Search for the cell housing the specified text and yield its (x, y) center coordinate. 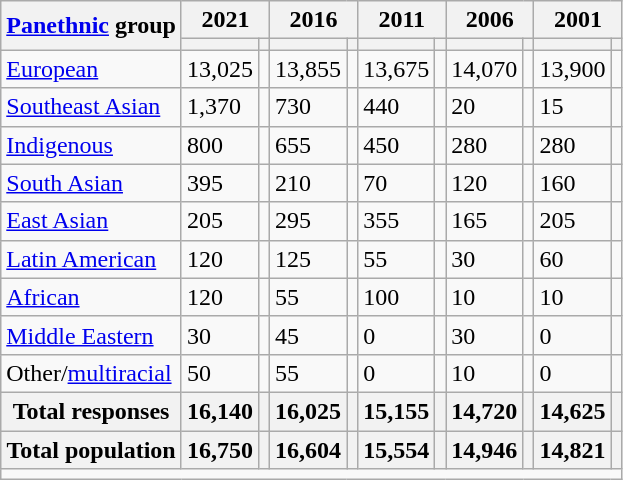
2011 (402, 20)
125 (308, 259)
13,025 (220, 69)
16,604 (308, 449)
655 (308, 145)
Latin American (92, 259)
160 (572, 183)
16,140 (220, 411)
1,370 (220, 107)
African (92, 297)
450 (396, 145)
20 (484, 107)
355 (396, 221)
Southeast Asian (92, 107)
440 (396, 107)
15,554 (396, 449)
60 (572, 259)
2001 (578, 20)
45 (308, 335)
15,155 (396, 411)
2006 (490, 20)
165 (484, 221)
Panethnic group (92, 26)
Other/multiracial (92, 373)
13,675 (396, 69)
295 (308, 221)
15 (572, 107)
395 (220, 183)
210 (308, 183)
50 (220, 373)
East Asian (92, 221)
2016 (314, 20)
14,946 (484, 449)
Indigenous (92, 145)
800 (220, 145)
13,900 (572, 69)
14,625 (572, 411)
Total responses (92, 411)
Middle Eastern (92, 335)
Total population (92, 449)
14,070 (484, 69)
European (92, 69)
70 (396, 183)
2021 (225, 20)
100 (396, 297)
13,855 (308, 69)
730 (308, 107)
16,750 (220, 449)
16,025 (308, 411)
South Asian (92, 183)
14,720 (484, 411)
14,821 (572, 449)
